Output the (x, y) coordinate of the center of the cell containing the given text.  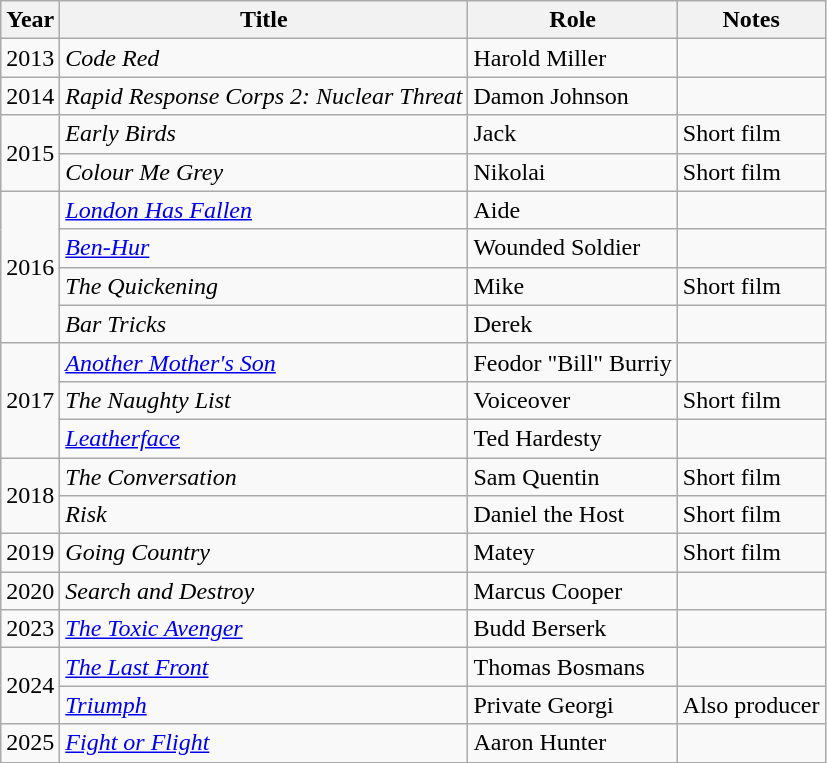
Fight or Flight (264, 743)
Budd Berserk (572, 629)
Triumph (264, 705)
Damon Johnson (572, 96)
Role (572, 20)
Another Mother's Son (264, 362)
Harold Miller (572, 58)
Ben-Hur (264, 248)
2024 (30, 686)
The Last Front (264, 667)
Matey (572, 553)
Risk (264, 515)
Also producer (751, 705)
2019 (30, 553)
Daniel the Host (572, 515)
Ted Hardesty (572, 438)
2015 (30, 153)
Year (30, 20)
Feodor "Bill" Burriy (572, 362)
Wounded Soldier (572, 248)
Bar Tricks (264, 324)
Private Georgi (572, 705)
Nikolai (572, 172)
Voiceover (572, 400)
The Conversation (264, 477)
2013 (30, 58)
Early Birds (264, 134)
Title (264, 20)
Sam Quentin (572, 477)
2025 (30, 743)
Code Red (264, 58)
Going Country (264, 553)
Aaron Hunter (572, 743)
Marcus Cooper (572, 591)
2017 (30, 400)
The Quickening (264, 286)
Jack (572, 134)
2014 (30, 96)
Colour Me Grey (264, 172)
Notes (751, 20)
Search and Destroy (264, 591)
2016 (30, 267)
2023 (30, 629)
2020 (30, 591)
London Has Fallen (264, 210)
Leatherface (264, 438)
The Toxic Avenger (264, 629)
Derek (572, 324)
Thomas Bosmans (572, 667)
Aide (572, 210)
2018 (30, 496)
Mike (572, 286)
The Naughty List (264, 400)
Rapid Response Corps 2: Nuclear Threat (264, 96)
